Scan for the cell matching the given text and deliver its (x, y) coordinate at center. 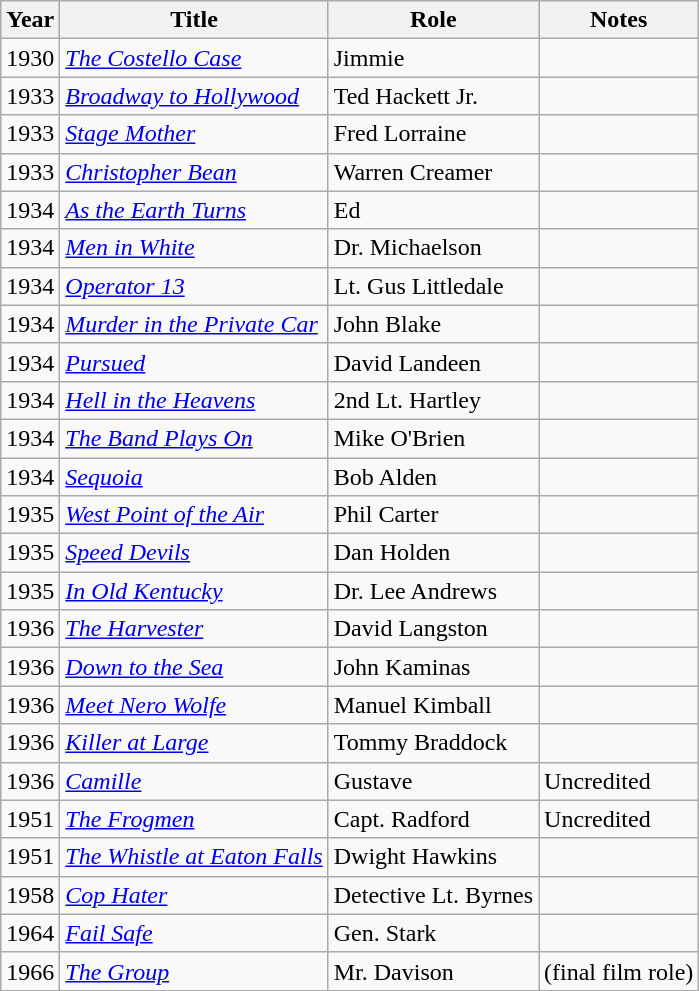
David Langston (433, 629)
(final film role) (619, 971)
Phil Carter (433, 515)
Mike O'Brien (433, 438)
The Whistle at Eaton Falls (194, 857)
Hell in the Heavens (194, 400)
1930 (30, 58)
Operator 13 (194, 286)
Gen. Stark (433, 933)
The Frogmen (194, 819)
Notes (619, 20)
Ed (433, 210)
John Blake (433, 324)
Bob Alden (433, 477)
1964 (30, 933)
Dr. Lee Andrews (433, 591)
Year (30, 20)
In Old Kentucky (194, 591)
1966 (30, 971)
Tommy Braddock (433, 743)
Manuel Kimball (433, 705)
Camille (194, 781)
Murder in the Private Car (194, 324)
Fred Lorraine (433, 134)
The Costello Case (194, 58)
Sequoia (194, 477)
Cop Hater (194, 895)
Pursued (194, 362)
Fail Safe (194, 933)
Meet Nero Wolfe (194, 705)
Dan Holden (433, 553)
1958 (30, 895)
Speed Devils (194, 553)
Capt. Radford (433, 819)
West Point of the Air (194, 515)
John Kaminas (433, 667)
David Landeen (433, 362)
Detective Lt. Byrnes (433, 895)
As the Earth Turns (194, 210)
2nd Lt. Hartley (433, 400)
Dwight Hawkins (433, 857)
Stage Mother (194, 134)
Men in White (194, 248)
The Group (194, 971)
The Band Plays On (194, 438)
Role (433, 20)
Jimmie (433, 58)
Ted Hackett Jr. (433, 96)
Broadway to Hollywood (194, 96)
Killer at Large (194, 743)
Down to the Sea (194, 667)
Mr. Davison (433, 971)
Warren Creamer (433, 172)
Christopher Bean (194, 172)
Gustave (433, 781)
Lt. Gus Littledale (433, 286)
The Harvester (194, 629)
Dr. Michaelson (433, 248)
Title (194, 20)
